Extract the (X, Y) coordinate from the center of the cell holding the provided text.  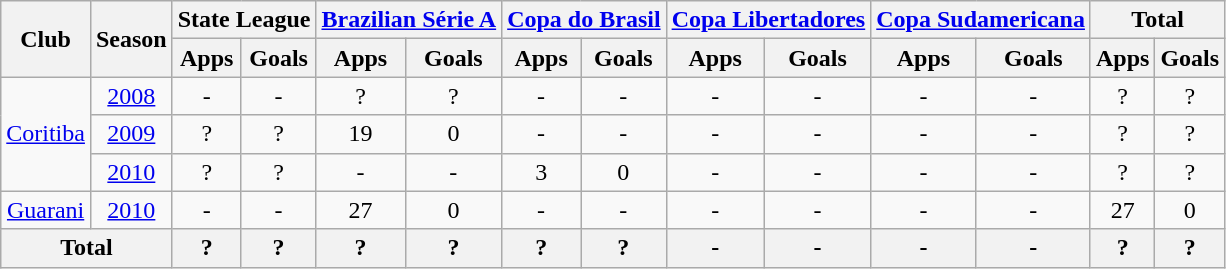
State League (244, 20)
Coritiba (46, 134)
Guarani (46, 210)
3 (542, 172)
Copa Sudamericana (981, 20)
19 (360, 134)
Club (46, 39)
2009 (131, 134)
Copa Libertadores (768, 20)
Season (131, 39)
Brazilian Série A (409, 20)
Copa do Brasil (584, 20)
2008 (131, 96)
